Find where the given text appears and provide that cell's center as [x, y] coordinate. 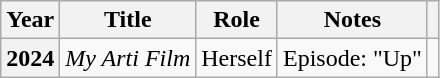
Herself [237, 58]
Notes [352, 20]
Role [237, 20]
Episode: "Up" [352, 58]
2024 [30, 58]
Year [30, 20]
Title [128, 20]
My Arti Film [128, 58]
